Detect which cell encompasses the target text, then output its [X, Y] center coordinate. 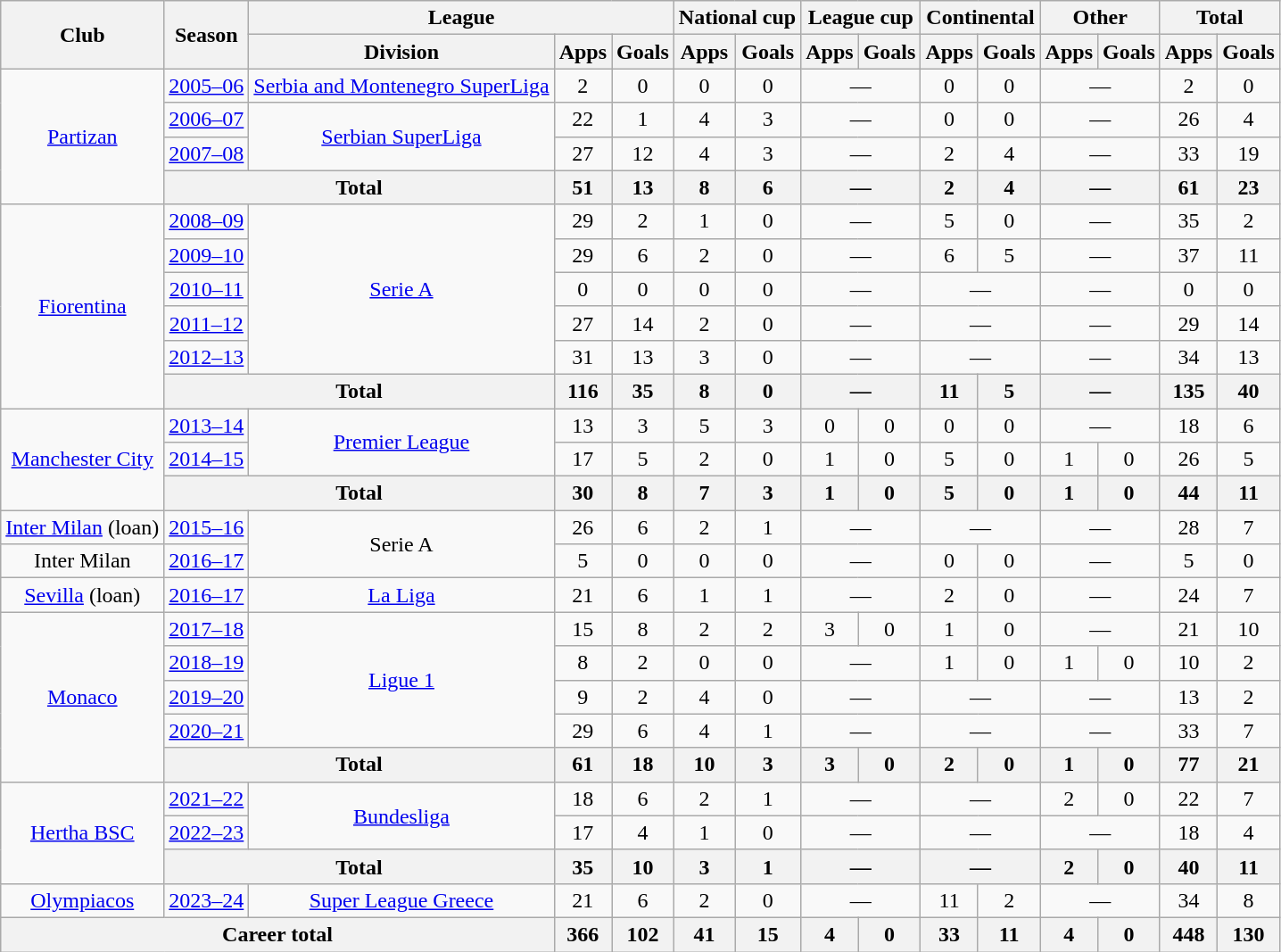
77 [1188, 765]
2022–23 [207, 832]
Inter Milan [82, 561]
Serbia and Montenegro SuperLiga [401, 86]
2023–24 [207, 900]
Inter Milan (loan) [82, 527]
Premier League [401, 443]
Fiorentina [82, 306]
Ligue 1 [401, 680]
Monaco [82, 697]
12 [643, 153]
19 [1249, 153]
9 [583, 697]
Serbian SuperLiga [401, 137]
League cup [861, 18]
37 [1188, 255]
448 [1188, 934]
23 [1249, 187]
2019–20 [207, 697]
24 [1188, 595]
30 [583, 493]
2005–06 [207, 86]
Olympiacos [82, 900]
Manchester City [82, 459]
2020–21 [207, 731]
National cup [737, 18]
Other [1100, 18]
League [461, 18]
Division [401, 52]
130 [1249, 934]
366 [583, 934]
116 [583, 391]
51 [583, 187]
2014–15 [207, 459]
102 [643, 934]
Bundesliga [401, 815]
Partizan [82, 137]
Hertha BSC [82, 832]
Club [82, 35]
2018–19 [207, 663]
28 [1188, 527]
31 [583, 357]
Continental [980, 18]
La Liga [401, 595]
2008–09 [207, 221]
41 [704, 934]
2007–08 [207, 153]
Career total [277, 934]
2011–12 [207, 323]
2015–16 [207, 527]
2009–10 [207, 255]
2017–18 [207, 629]
2013–14 [207, 426]
2012–13 [207, 357]
2021–22 [207, 799]
2010–11 [207, 289]
2006–07 [207, 120]
Sevilla (loan) [82, 595]
44 [1188, 493]
Season [207, 35]
Super League Greece [401, 900]
135 [1188, 391]
